For the text-containing cell, return its midpoint in [X, Y] coordinate format. 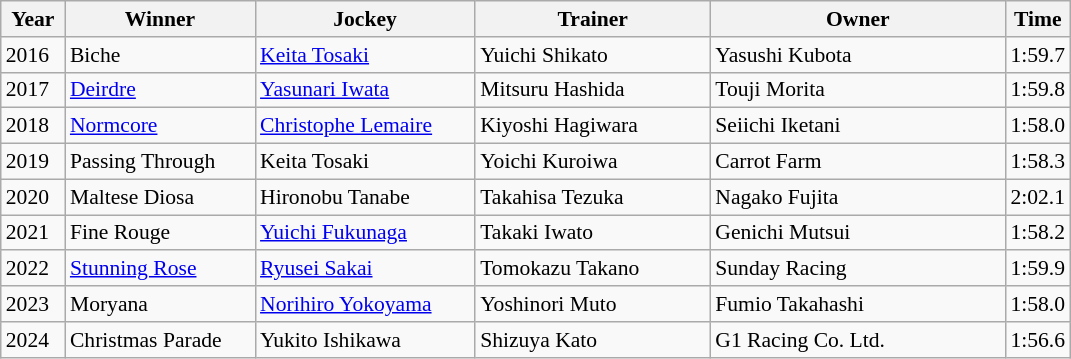
Normcore [160, 126]
Hironobu Tanabe [365, 197]
Yuichi Shikato [592, 55]
Fumio Takahashi [858, 304]
G1 Racing Co. Ltd. [858, 340]
Jockey [365, 19]
Yasunari Iwata [365, 90]
2020 [33, 197]
Christmas Parade [160, 340]
Maltese Diosa [160, 197]
Owner [858, 19]
Tomokazu Takano [592, 269]
Passing Through [160, 162]
Fine Rouge [160, 233]
Shizuya Kato [592, 340]
2017 [33, 90]
2019 [33, 162]
1:59.8 [1038, 90]
Trainer [592, 19]
2:02.1 [1038, 197]
Norihiro Yokoyama [365, 304]
1:59.9 [1038, 269]
Stunning Rose [160, 269]
Christophe Lemaire [365, 126]
Sunday Racing [858, 269]
1:59.7 [1038, 55]
Genichi Mutsui [858, 233]
Yoichi Kuroiwa [592, 162]
Takahisa Tezuka [592, 197]
Kiyoshi Hagiwara [592, 126]
Ryusei Sakai [365, 269]
2023 [33, 304]
Mitsuru Hashida [592, 90]
Moryana [160, 304]
Seiichi Iketani [858, 126]
Carrot Farm [858, 162]
Takaki Iwato [592, 233]
Yoshinori Muto [592, 304]
1:56.6 [1038, 340]
Year [33, 19]
Yuichi Fukunaga [365, 233]
1:58.3 [1038, 162]
2018 [33, 126]
Touji Morita [858, 90]
Nagako Fujita [858, 197]
2024 [33, 340]
Yasushi Kubota [858, 55]
2021 [33, 233]
Biche [160, 55]
2022 [33, 269]
1:58.2 [1038, 233]
Time [1038, 19]
Winner [160, 19]
2016 [33, 55]
Deirdre [160, 90]
Yukito Ishikawa [365, 340]
